Identify which cell holds the provided text, then report its (x, y) central coordinate. 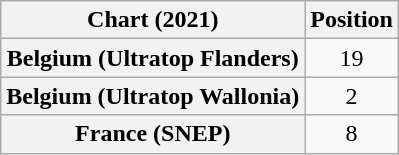
2 (352, 96)
19 (352, 58)
Belgium (Ultratop Wallonia) (153, 96)
Position (352, 20)
8 (352, 134)
France (SNEP) (153, 134)
Belgium (Ultratop Flanders) (153, 58)
Chart (2021) (153, 20)
